Capture the cell that displays the provided text and extract its (X, Y) central coordinate. 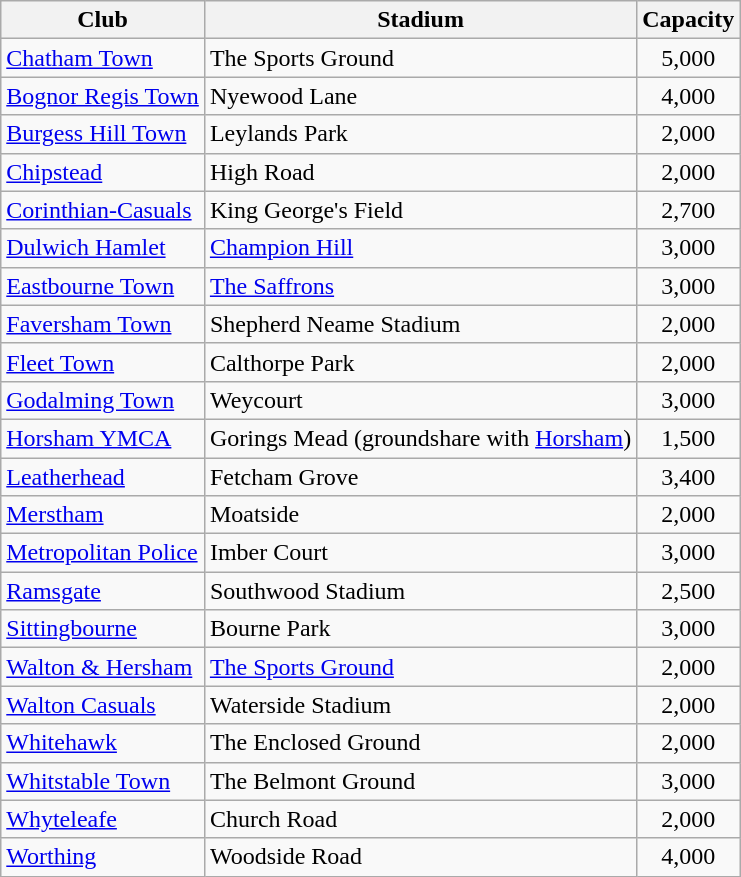
Chatham Town (103, 58)
Worthing (103, 857)
Leatherhead (103, 477)
Chipstead (103, 172)
Gorings Mead (groundshare with Horsham) (420, 438)
Woodside Road (420, 857)
5,000 (688, 58)
Bourne Park (420, 629)
King George's Field (420, 210)
Merstham (103, 515)
Leylands Park (420, 134)
Whitstable Town (103, 781)
Moatside (420, 515)
Southwood Stadium (420, 591)
1,500 (688, 438)
Sittingbourne (103, 629)
Walton Casuals (103, 705)
Walton & Hersham (103, 667)
Fleet Town (103, 362)
Fetcham Grove (420, 477)
Imber Court (420, 553)
Horsham YMCA (103, 438)
Ramsgate (103, 591)
Metropolitan Police (103, 553)
Waterside Stadium (420, 705)
Eastbourne Town (103, 286)
Capacity (688, 20)
The Enclosed Ground (420, 743)
2,700 (688, 210)
2,500 (688, 591)
Nyewood Lane (420, 96)
Godalming Town (103, 400)
Shepherd Neame Stadium (420, 324)
Whitehawk (103, 743)
Dulwich Hamlet (103, 248)
Church Road (420, 819)
Stadium (420, 20)
Bognor Regis Town (103, 96)
Faversham Town (103, 324)
The Saffrons (420, 286)
Burgess Hill Town (103, 134)
Calthorpe Park (420, 362)
The Belmont Ground (420, 781)
Champion Hill (420, 248)
Whyteleafe (103, 819)
High Road (420, 172)
3,400 (688, 477)
Weycourt (420, 400)
Corinthian-Casuals (103, 210)
Club (103, 20)
